Return (x, y) of the center of cell containing provided text 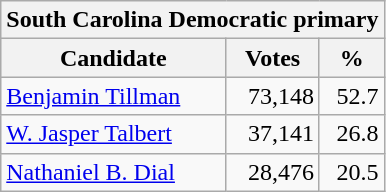
52.7 (352, 96)
73,148 (273, 96)
Nathaniel B. Dial (114, 172)
Benjamin Tillman (114, 96)
37,141 (273, 134)
20.5 (352, 172)
28,476 (273, 172)
Votes (273, 58)
26.8 (352, 134)
South Carolina Democratic primary (192, 20)
Candidate (114, 58)
W. Jasper Talbert (114, 134)
% (352, 58)
